Identify which cell holds the provided text, then report its [X, Y] central coordinate. 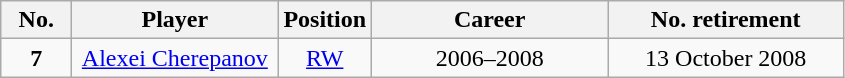
Alexei Cherepanov [175, 58]
2006–2008 [490, 58]
Position [325, 20]
7 [36, 58]
No. retirement [726, 20]
Career [490, 20]
RW [325, 58]
Player [175, 20]
No. [36, 20]
13 October 2008 [726, 58]
